Extract the (X, Y) coordinate from the center of the cell holding the provided text.  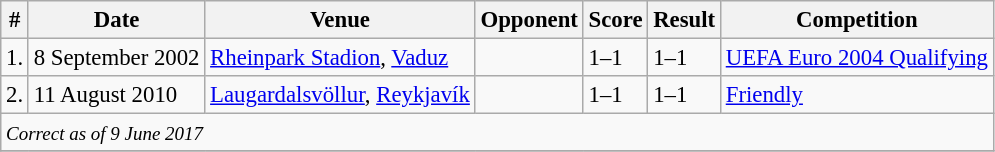
Friendly (856, 95)
UEFA Euro 2004 Qualifying (856, 58)
Laugardalsvöllur, Reykjavík (340, 95)
Venue (340, 20)
Rheinpark Stadion, Vaduz (340, 58)
Date (116, 20)
Correct as of 9 June 2017 (497, 133)
2. (15, 95)
Result (684, 20)
11 August 2010 (116, 95)
Score (616, 20)
8 September 2002 (116, 58)
# (15, 20)
1. (15, 58)
Opponent (529, 20)
Competition (856, 20)
